Determine the [x, y] coordinate at the center of the cell enclosing the given text.  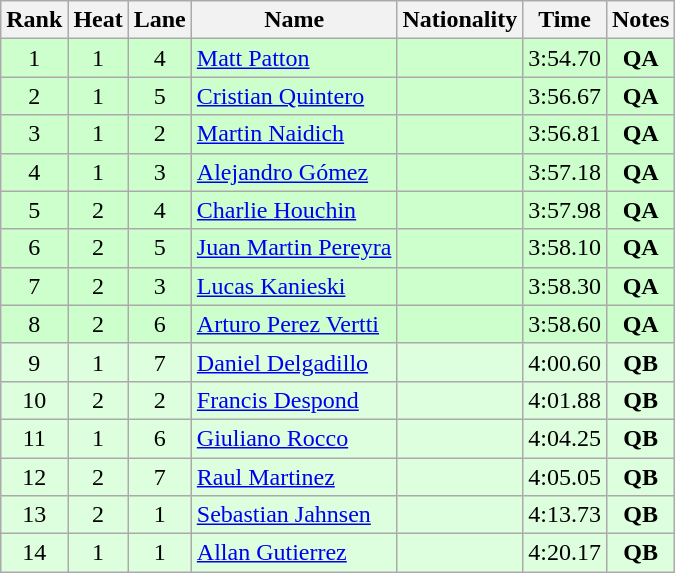
Time [565, 20]
Lane [160, 20]
Nationality [460, 20]
3:54.70 [565, 58]
4:00.60 [565, 362]
Charlie Houchin [294, 210]
8 [34, 324]
14 [34, 553]
Allan Gutierrez [294, 553]
4:01.88 [565, 400]
4:20.17 [565, 553]
Lucas Kanieski [294, 286]
Daniel Delgadillo [294, 362]
Raul Martinez [294, 477]
3:58.30 [565, 286]
13 [34, 515]
3:56.67 [565, 96]
3:58.10 [565, 248]
Name [294, 20]
3:57.18 [565, 172]
Matt Patton [294, 58]
12 [34, 477]
Giuliano Rocco [294, 438]
Martin Naidich [294, 134]
3:56.81 [565, 134]
Sebastian Jahnsen [294, 515]
Cristian Quintero [294, 96]
4:05.05 [565, 477]
11 [34, 438]
9 [34, 362]
Arturo Perez Vertti [294, 324]
Heat [98, 20]
4:13.73 [565, 515]
Francis Despond [294, 400]
3:58.60 [565, 324]
Alejandro Gómez [294, 172]
Juan Martin Pereyra [294, 248]
Notes [640, 20]
3:57.98 [565, 210]
4:04.25 [565, 438]
10 [34, 400]
Rank [34, 20]
